Provide the (x, y) coordinate of the cell's center where the given text is located.  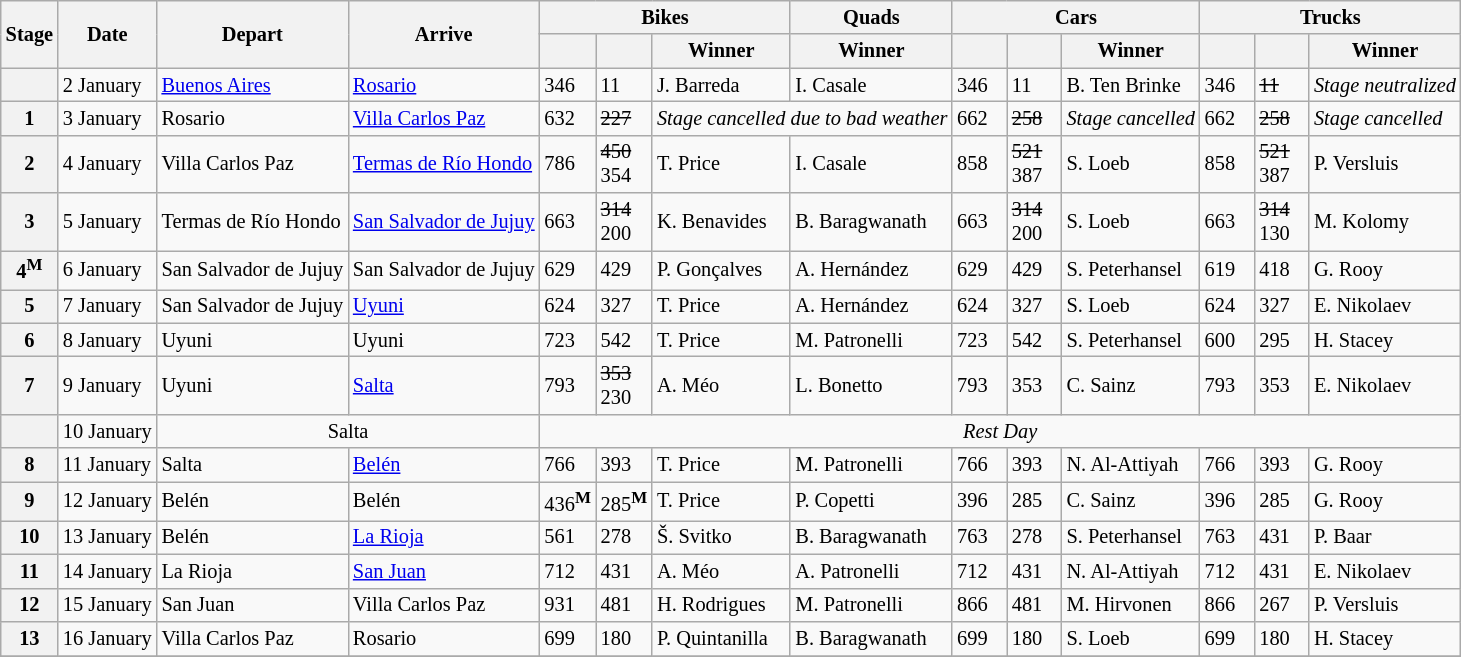
10 January (108, 431)
P. Baar (1385, 537)
6 January (108, 270)
4M (30, 270)
Bikes (664, 17)
619 (1228, 270)
Rest Day (1000, 431)
8 (30, 465)
5 January (108, 222)
227 (624, 118)
12 (30, 605)
786 (567, 164)
8 January (108, 340)
561 (567, 537)
Depart (252, 34)
13 (30, 638)
Date (108, 34)
9 January (108, 386)
4 January (108, 164)
600 (1228, 340)
J. Barreda (721, 85)
7 January (108, 306)
314130 (1282, 222)
418 (1282, 270)
2 (30, 164)
295 (1282, 340)
M. Hirvonen (1131, 605)
Arrive (444, 34)
3 January (108, 118)
12 January (108, 502)
A. Patronelli (871, 571)
13 January (108, 537)
632 (567, 118)
P. Gonçalves (721, 270)
Trucks (1330, 17)
B. Ten Brinke (1131, 85)
436M (567, 502)
6 (30, 340)
353230 (624, 386)
267 (1282, 605)
P. Copetti (871, 502)
931 (567, 605)
Stage (30, 34)
14 January (108, 571)
5 (30, 306)
2 January (108, 85)
K. Benavides (721, 222)
L. Bonetto (871, 386)
Š. Svitko (721, 537)
Buenos Aires (252, 85)
15 January (108, 605)
3 (30, 222)
1 (30, 118)
450354 (624, 164)
9 (30, 502)
Stage neutralized (1385, 85)
Quads (871, 17)
H. Rodrigues (721, 605)
285M (624, 502)
P. Quintanilla (721, 638)
Cars (1076, 17)
10 (30, 537)
16 January (108, 638)
11 January (108, 465)
Stage cancelled due to bad weather (802, 118)
7 (30, 386)
M. Kolomy (1385, 222)
